Find where the given text appears and provide that cell's center as [x, y] coordinate. 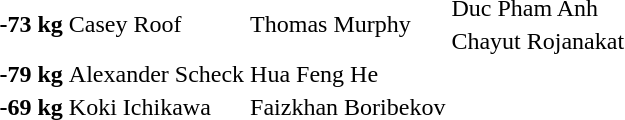
Alexander Scheck [156, 74]
Hua Feng He [348, 74]
